For the text-containing cell, return its midpoint in [X, Y] coordinate format. 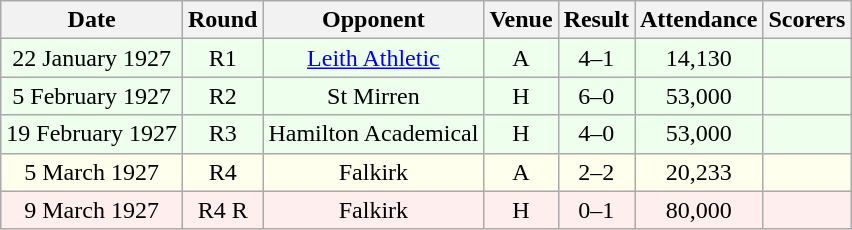
R4 [222, 172]
0–1 [596, 210]
Venue [521, 20]
R4 R [222, 210]
R3 [222, 134]
19 February 1927 [92, 134]
Attendance [698, 20]
Scorers [807, 20]
14,130 [698, 58]
6–0 [596, 96]
5 February 1927 [92, 96]
20,233 [698, 172]
80,000 [698, 210]
Leith Athletic [374, 58]
R2 [222, 96]
Round [222, 20]
2–2 [596, 172]
9 March 1927 [92, 210]
Result [596, 20]
Date [92, 20]
22 January 1927 [92, 58]
4–0 [596, 134]
4–1 [596, 58]
R1 [222, 58]
5 March 1927 [92, 172]
Opponent [374, 20]
St Mirren [374, 96]
Hamilton Academical [374, 134]
